Output the (x, y) coordinate of the center of the cell containing the given text.  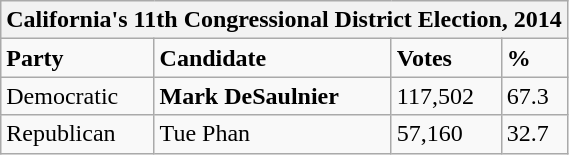
Republican (78, 134)
California's 11th Congressional District Election, 2014 (284, 20)
32.7 (534, 134)
Tue Phan (272, 134)
Democratic (78, 96)
57,160 (446, 134)
Mark DeSaulnier (272, 96)
Candidate (272, 58)
Party (78, 58)
67.3 (534, 96)
Votes (446, 58)
% (534, 58)
117,502 (446, 96)
